Identify which cell holds the provided text, then report its (X, Y) central coordinate. 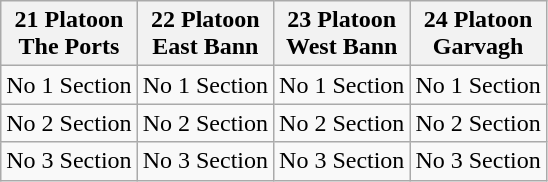
23 PlatoonWest Bann (342, 34)
22 PlatoonEast Bann (205, 34)
21 PlatoonThe Ports (69, 34)
24 PlatoonGarvagh (478, 34)
